Detect which cell encompasses the target text, then output its (X, Y) center coordinate. 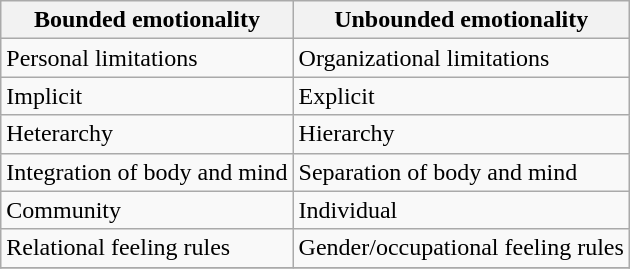
Personal limitations (147, 58)
Bounded emotionality (147, 20)
Unbounded emotionality (461, 20)
Relational feeling rules (147, 248)
Community (147, 210)
Implicit (147, 96)
Heterarchy (147, 134)
Explicit (461, 96)
Separation of body and mind (461, 172)
Gender/occupational feeling rules (461, 248)
Individual (461, 210)
Hierarchy (461, 134)
Integration of body and mind (147, 172)
Organizational limitations (461, 58)
